Scan for the cell matching the given text and deliver its [X, Y] coordinate at center. 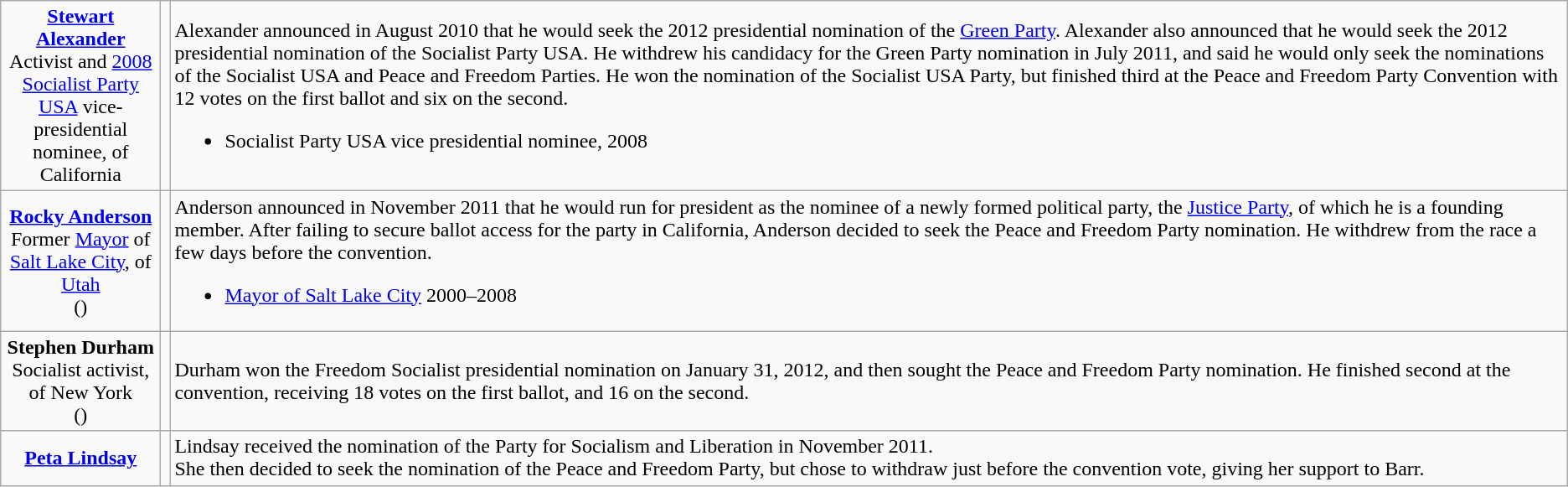
Peta Lindsay [80, 458]
Stephen DurhamSocialist activist, of New York() [80, 381]
Stewart AlexanderActivist and 2008 Socialist Party USA vice-presidential nominee, of California [80, 96]
Rocky AndersonFormer Mayor of Salt Lake City, of Utah() [80, 262]
